Extract the [X, Y] coordinate from the center of the cell holding the provided text.  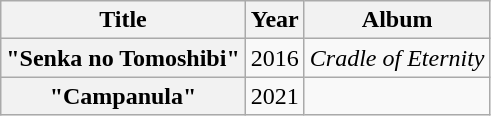
2021 [274, 96]
"Senka no Tomoshibi" [123, 58]
2016 [274, 58]
Year [274, 20]
Cradle of Eternity [397, 58]
Title [123, 20]
Album [397, 20]
"Campanula" [123, 96]
